Find where the given text appears and provide that cell's center as [X, Y] coordinate. 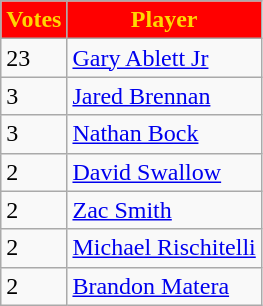
David Swallow [164, 172]
Zac Smith [164, 210]
Votes [34, 20]
Player [164, 20]
Jared Brennan [164, 96]
Nathan Bock [164, 134]
Gary Ablett Jr [164, 58]
Michael Rischitelli [164, 248]
23 [34, 58]
Brandon Matera [164, 286]
